Return the (X, Y) coordinate for the center point of the cell that contains the specified text.  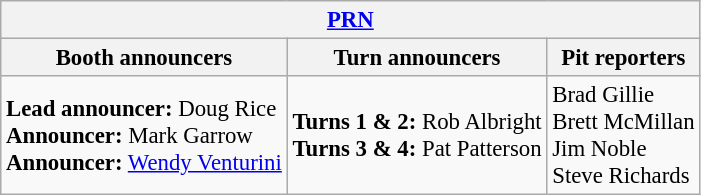
Pit reporters (624, 58)
Turns 1 & 2: Rob AlbrightTurns 3 & 4: Pat Patterson (417, 136)
Lead announcer: Doug RiceAnnouncer: Mark GarrowAnnouncer: Wendy Venturini (144, 136)
Turn announcers (417, 58)
Booth announcers (144, 58)
Brad GillieBrett McMillanJim NobleSteve Richards (624, 136)
PRN (350, 20)
